Return the [X, Y] coordinate for the center point of the cell that contains the specified text.  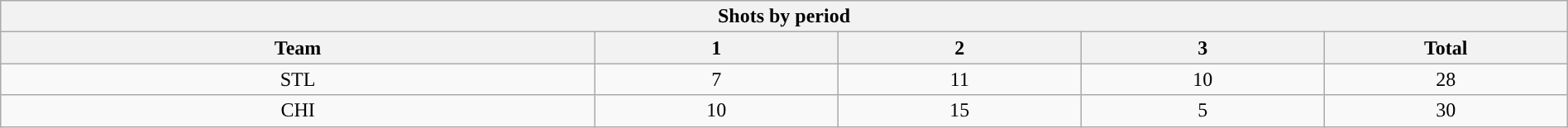
5 [1202, 111]
Team [298, 48]
Total [1446, 48]
STL [298, 79]
7 [716, 79]
1 [716, 48]
30 [1446, 111]
2 [959, 48]
11 [959, 79]
CHI [298, 111]
28 [1446, 79]
15 [959, 111]
3 [1202, 48]
Shots by period [784, 17]
